Extract the (X, Y) coordinate from the center of the cell holding the provided text.  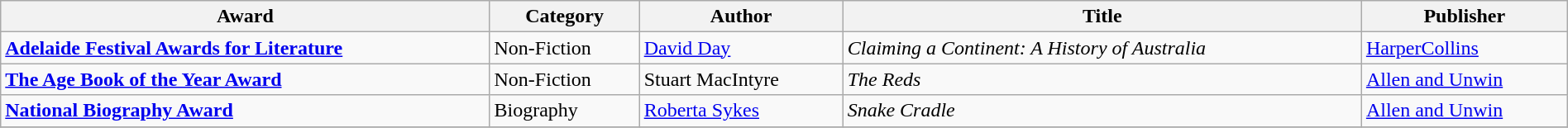
Award (245, 17)
Snake Cradle (1102, 111)
National Biography Award (245, 111)
Title (1102, 17)
The Age Book of the Year Award (245, 79)
Publisher (1464, 17)
The Reds (1102, 79)
Author (741, 17)
Adelaide Festival Awards for Literature (245, 48)
David Day (741, 48)
Category (564, 17)
Claiming a Continent: A History of Australia (1102, 48)
Roberta Sykes (741, 111)
Biography (564, 111)
Stuart MacIntyre (741, 79)
HarperCollins (1464, 48)
